Identify which cell holds the provided text, then report its [X, Y] central coordinate. 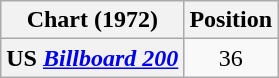
US Billboard 200 [92, 58]
36 [231, 58]
Position [231, 20]
Chart (1972) [92, 20]
